Find where the given text appears and provide that cell's center as (X, Y) coordinate. 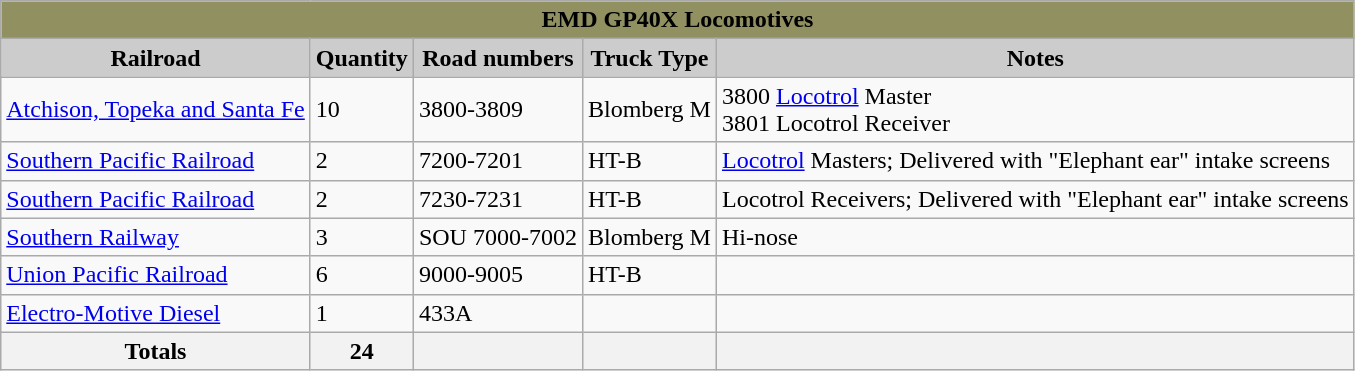
Notes (1035, 58)
3800-3809 (498, 110)
6 (362, 275)
10 (362, 110)
Totals (156, 351)
SOU 7000-7002 (498, 237)
Locotrol Masters; Delivered with "Elephant ear" intake screens (1035, 161)
433A (498, 313)
7230-7231 (498, 199)
Railroad (156, 58)
Southern Railway (156, 237)
Road numbers (498, 58)
24 (362, 351)
Union Pacific Railroad (156, 275)
Locotrol Receivers; Delivered with "Elephant ear" intake screens (1035, 199)
1 (362, 313)
7200-7201 (498, 161)
Hi-nose (1035, 237)
3 (362, 237)
Quantity (362, 58)
9000-9005 (498, 275)
Electro-Motive Diesel (156, 313)
EMD GP40X Locomotives (678, 20)
Atchison, Topeka and Santa Fe (156, 110)
3800 Locotrol Master3801 Locotrol Receiver (1035, 110)
Truck Type (649, 58)
